Provide the [x, y] coordinate of the cell's center where the given text is located.  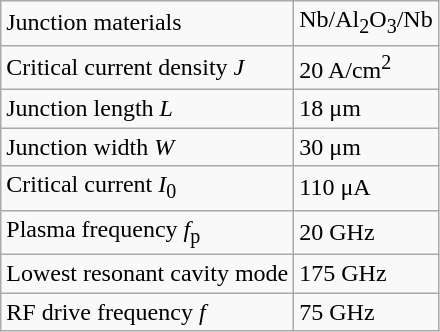
RF drive frequency f [148, 312]
Junction width W [148, 147]
20 A/cm2 [366, 68]
110 μA [366, 188]
175 GHz [366, 273]
18 μm [366, 109]
Nb/Al2O3/Nb [366, 23]
75 GHz [366, 312]
30 μm [366, 147]
Critical current I0 [148, 188]
20 GHz [366, 232]
Junction materials [148, 23]
Junction length L [148, 109]
Plasma frequency fp [148, 232]
Critical current density J [148, 68]
Lowest resonant cavity mode [148, 273]
